From the cell containing the given text, extract its center point as (X, Y) coordinate. 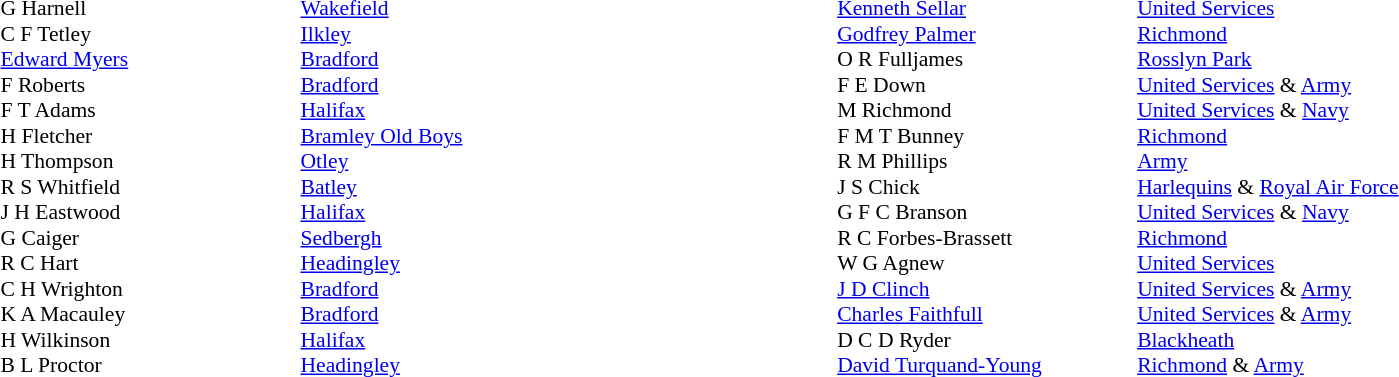
M Richmond (987, 111)
O R Fulljames (987, 59)
Rosslyn Park (1268, 59)
H Thompson (150, 161)
H Fletcher (150, 136)
K A Macauley (150, 315)
R C Hart (150, 263)
G F C Branson (987, 213)
C F Tetley (150, 34)
H Wilkinson (150, 340)
C H Wrighton (150, 289)
R M Phillips (987, 161)
W G Agnew (987, 263)
Harlequins & Royal Air Force (1268, 187)
Blackheath (1268, 340)
J S Chick (987, 187)
Ilkley (381, 34)
Headingley (381, 263)
D C D Ryder (987, 340)
Army (1268, 161)
Bramley Old Boys (381, 136)
R C Forbes-Brassett (987, 238)
F M T Bunney (987, 136)
J H Eastwood (150, 213)
G Caiger (150, 238)
Charles Faithfull (987, 315)
Edward Myers (150, 59)
F T Adams (150, 111)
R S Whitfield (150, 187)
Godfrey Palmer (987, 34)
Otley (381, 161)
F Roberts (150, 85)
United Services (1268, 263)
Batley (381, 187)
J D Clinch (987, 289)
Sedbergh (381, 238)
F E Down (987, 85)
